Return the (X, Y) coordinate for the center point of the cell that contains the specified text.  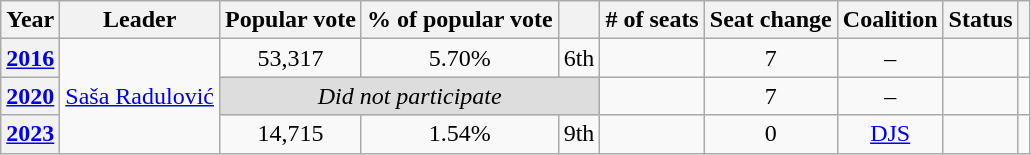
1.54% (460, 134)
Popular vote (291, 20)
2016 (30, 58)
DJS (890, 134)
Coalition (890, 20)
# of seats (652, 20)
53,317 (291, 58)
9th (579, 134)
Did not participate (410, 96)
Leader (140, 20)
6th (579, 58)
Saša Radulović (140, 96)
Year (30, 20)
14,715 (291, 134)
2023 (30, 134)
% of popular vote (460, 20)
Status (980, 20)
Seat change (770, 20)
5.70% (460, 58)
0 (770, 134)
2020 (30, 96)
